Capture the cell that displays the provided text and extract its (X, Y) central coordinate. 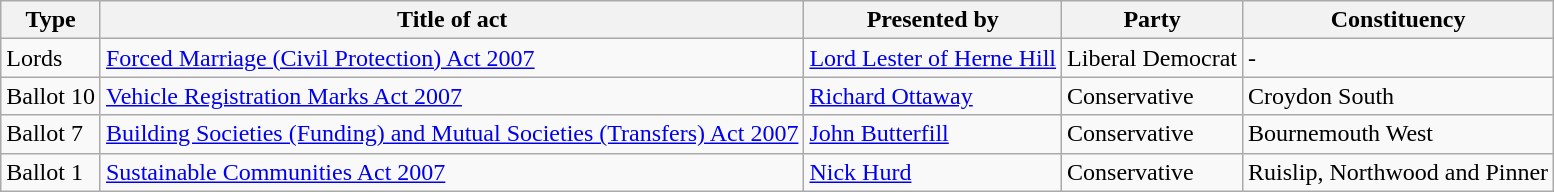
Ballot 1 (51, 172)
Forced Marriage (Civil Protection) Act 2007 (452, 58)
Bournemouth West (1398, 134)
Sustainable Communities Act 2007 (452, 172)
- (1398, 58)
John Butterfill (933, 134)
Party (1152, 20)
Presented by (933, 20)
Ballot 7 (51, 134)
Croydon South (1398, 96)
Ballot 10 (51, 96)
Nick Hurd (933, 172)
Richard Ottaway (933, 96)
Lords (51, 58)
Constituency (1398, 20)
Lord Lester of Herne Hill (933, 58)
Vehicle Registration Marks Act 2007 (452, 96)
Title of act (452, 20)
Building Societies (Funding) and Mutual Societies (Transfers) Act 2007 (452, 134)
Liberal Democrat (1152, 58)
Ruislip, Northwood and Pinner (1398, 172)
Type (51, 20)
